Extract the [x, y] coordinate from the center of the cell holding the provided text.  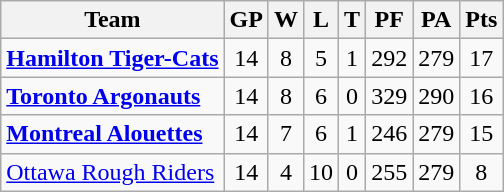
Montreal Alouettes [112, 134]
4 [286, 172]
15 [482, 134]
L [320, 20]
T [352, 20]
290 [436, 96]
Ottawa Rough Riders [112, 172]
16 [482, 96]
Pts [482, 20]
PF [390, 20]
329 [390, 96]
PA [436, 20]
W [286, 20]
GP [246, 20]
17 [482, 58]
7 [286, 134]
5 [320, 58]
246 [390, 134]
10 [320, 172]
292 [390, 58]
Toronto Argonauts [112, 96]
Hamilton Tiger-Cats [112, 58]
255 [390, 172]
Team [112, 20]
